Determine the (x, y) coordinate at the center of the cell enclosing the given text.  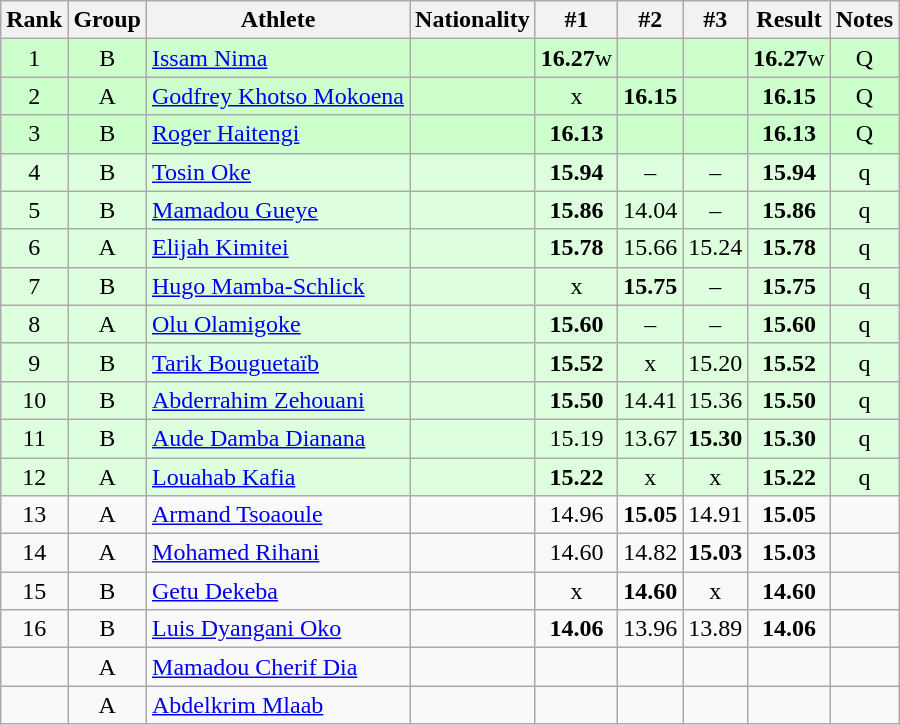
16 (34, 629)
11 (34, 438)
Rank (34, 20)
5 (34, 210)
Issam Nima (278, 58)
Getu Dekeba (278, 591)
2 (34, 96)
Abderrahim Zehouani (278, 400)
Elijah Kimitei (278, 248)
Mamadou Gueye (278, 210)
Mohamed Rihani (278, 553)
Godfrey Khotso Mokoena (278, 96)
15.24 (716, 248)
Tarik Bouguetaïb (278, 362)
4 (34, 172)
14 (34, 553)
13 (34, 515)
7 (34, 286)
10 (34, 400)
Tosin Oke (278, 172)
Result (789, 20)
13.89 (716, 629)
15.20 (716, 362)
15.36 (716, 400)
9 (34, 362)
Aude Damba Dianana (278, 438)
#1 (576, 20)
15.19 (576, 438)
Abdelkrim Mlaab (278, 705)
14.41 (650, 400)
#2 (650, 20)
Notes (864, 20)
Luis Dyangani Oko (278, 629)
6 (34, 248)
Athlete (278, 20)
#3 (716, 20)
14.04 (650, 210)
14.96 (576, 515)
Louahab Kafia (278, 477)
Roger Haitengi (278, 134)
13.96 (650, 629)
14.82 (650, 553)
15 (34, 591)
Armand Tsoaoule (278, 515)
14.91 (716, 515)
3 (34, 134)
13.67 (650, 438)
1 (34, 58)
Hugo Mamba-Schlick (278, 286)
Nationality (473, 20)
Group (108, 20)
15.66 (650, 248)
8 (34, 324)
12 (34, 477)
Olu Olamigoke (278, 324)
Mamadou Cherif Dia (278, 667)
